Return [X, Y] of the center of cell containing provided text 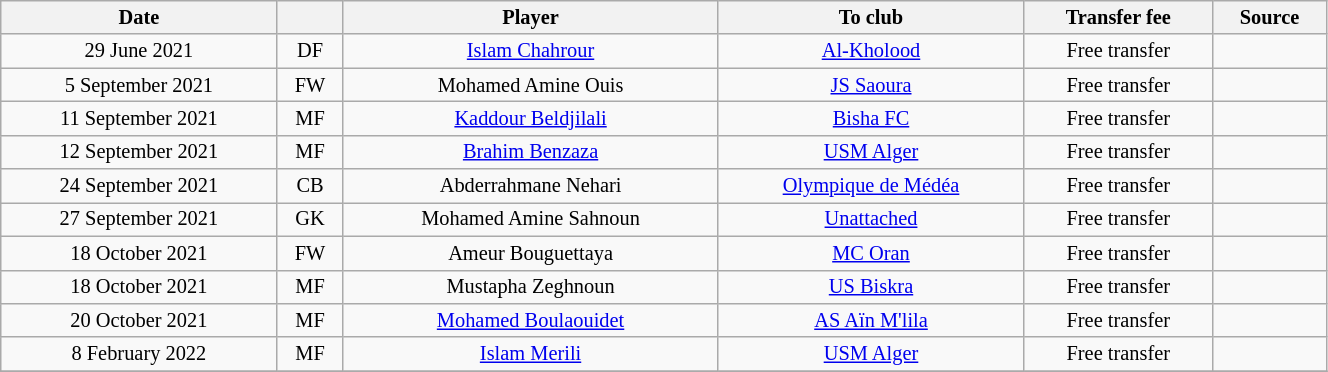
11 September 2021 [139, 118]
Brahim Benzaza [530, 152]
Ameur Bouguettaya [530, 253]
Kaddour Beldjilali [530, 118]
Unattached [871, 219]
12 September 2021 [139, 152]
To club [871, 17]
Bisha FC [871, 118]
8 February 2022 [139, 354]
Mohamed Boulaouidet [530, 320]
CB [310, 186]
Islam Chahrour [530, 51]
Transfer fee [1118, 17]
5 September 2021 [139, 85]
MC Oran [871, 253]
GK [310, 219]
Al-Kholood [871, 51]
24 September 2021 [139, 186]
Date [139, 17]
Abderrahmane Nehari [530, 186]
Mohamed Amine Sahnoun [530, 219]
DF [310, 51]
27 September 2021 [139, 219]
Source [1270, 17]
Islam Merili [530, 354]
US Biskra [871, 287]
AS Aïn M'lila [871, 320]
JS Saoura [871, 85]
Mustapha Zeghnoun [530, 287]
Player [530, 17]
Mohamed Amine Ouis [530, 85]
29 June 2021 [139, 51]
Olympique de Médéa [871, 186]
20 October 2021 [139, 320]
